Scan for the cell matching the given text and deliver its [x, y] coordinate at center. 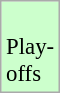
Play-offs [30, 47]
